From the cell containing the given text, extract its center point as [X, Y] coordinate. 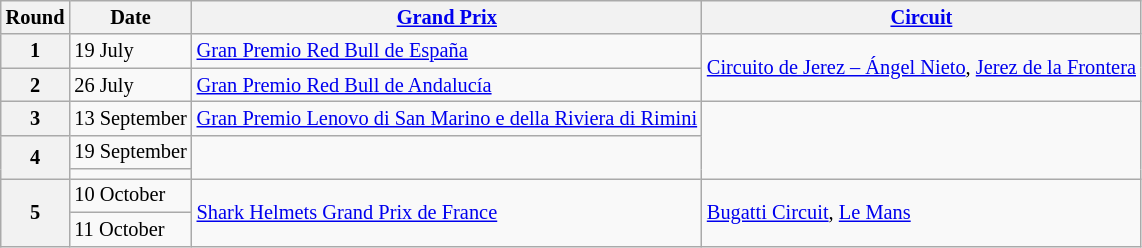
Gran Premio Red Bull de España [447, 51]
Circuito de Jerez – Ángel Nieto, Jerez de la Frontera [922, 68]
Gran Premio Lenovo di San Marino e della Riviera di Rimini [447, 118]
5 [36, 212]
2 [36, 85]
Date [130, 17]
4 [36, 156]
19 July [130, 51]
19 September [130, 152]
Gran Premio Red Bull de Andalucía [447, 85]
Grand Prix [447, 17]
1 [36, 51]
13 September [130, 118]
Circuit [922, 17]
3 [36, 118]
Bugatti Circuit, Le Mans [922, 212]
Round [36, 17]
11 October [130, 229]
10 October [130, 195]
26 July [130, 85]
Shark Helmets Grand Prix de France [447, 212]
